Search for the cell housing the specified text and yield its (X, Y) center coordinate. 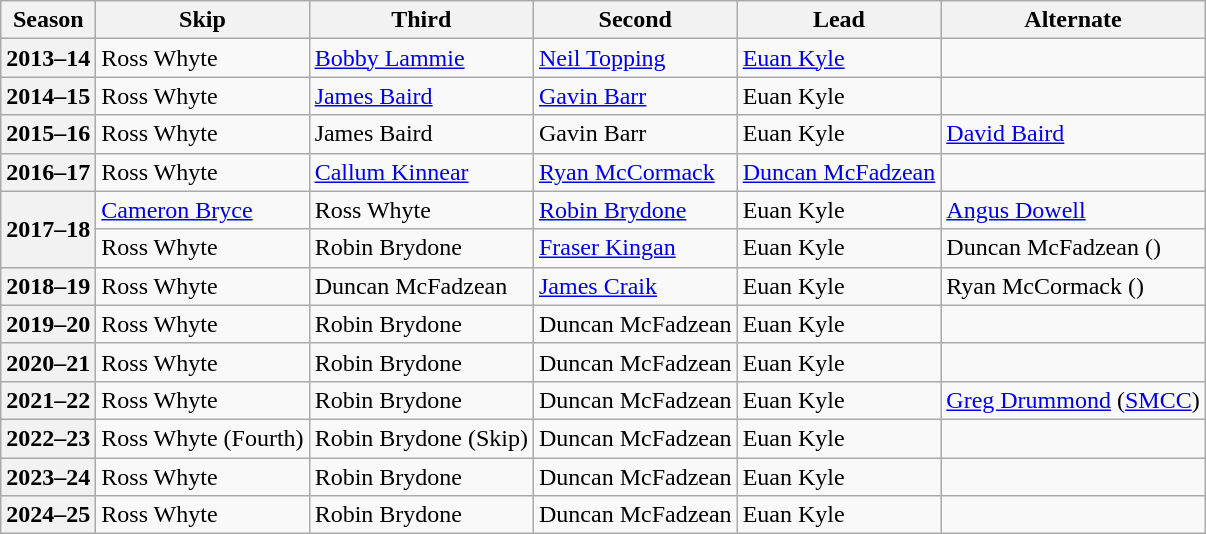
Third (421, 20)
2019–20 (48, 324)
Ryan McCormack () (1073, 286)
Second (635, 20)
Ryan McCormack (635, 172)
Bobby Lammie (421, 58)
James Craik (635, 286)
Neil Topping (635, 58)
2021–22 (48, 400)
David Baird (1073, 134)
Angus Dowell (1073, 210)
2018–19 (48, 286)
2020–21 (48, 362)
Skip (202, 20)
2024–25 (48, 515)
2015–16 (48, 134)
Alternate (1073, 20)
2014–15 (48, 96)
2022–23 (48, 438)
Ross Whyte (Fourth) (202, 438)
Callum Kinnear (421, 172)
Greg Drummond (SMCC) (1073, 400)
2023–24 (48, 477)
Robin Brydone (Skip) (421, 438)
Season (48, 20)
2016–17 (48, 172)
2017–18 (48, 229)
2013–14 (48, 58)
Duncan McFadzean () (1073, 248)
Cameron Bryce (202, 210)
Fraser Kingan (635, 248)
Lead (839, 20)
